From the cell containing the given text, extract its center point as [X, Y] coordinate. 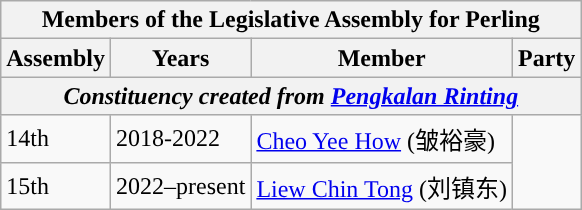
15th [56, 186]
Cheo Yee How (皱裕豪) [382, 138]
Members of the Legislative Assembly for Perling [291, 20]
Party [546, 58]
Liew Chin Tong (刘镇东) [382, 186]
2018-2022 [180, 138]
14th [56, 138]
2022–present [180, 186]
Assembly [56, 58]
Years [180, 58]
Constituency created from Pengkalan Rinting [291, 96]
Member [382, 58]
